Extract the [X, Y] coordinate from the center of the cell holding the provided text.  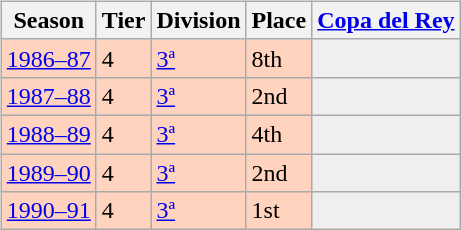
1988–89 [48, 134]
Season [48, 20]
Copa del Rey [386, 20]
Tier [124, 20]
1987–88 [48, 96]
Place [279, 20]
1986–87 [48, 58]
8th [279, 58]
4th [279, 134]
1990–91 [48, 211]
Division [198, 20]
1989–90 [48, 173]
1st [279, 211]
